Detect which cell encompasses the target text, then output its [X, Y] center coordinate. 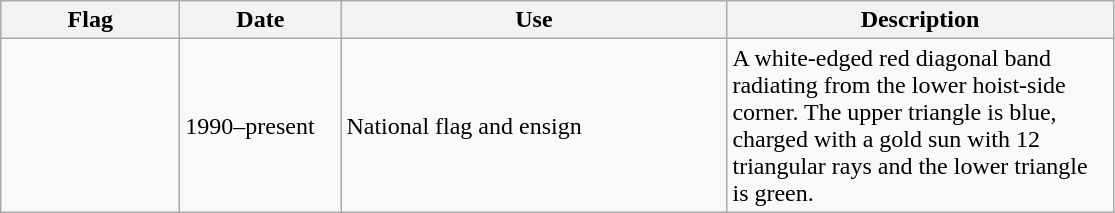
Flag [90, 20]
1990–present [260, 126]
Use [534, 20]
Description [920, 20]
Date [260, 20]
National flag and ensign [534, 126]
